Scan for the cell matching the given text and deliver its [x, y] coordinate at center. 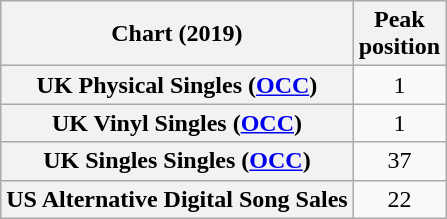
Chart (2019) [177, 34]
UK Physical Singles (OCC) [177, 85]
Peakposition [399, 34]
UK Singles Singles (OCC) [177, 161]
UK Vinyl Singles (OCC) [177, 123]
22 [399, 199]
US Alternative Digital Song Sales [177, 199]
37 [399, 161]
